Pinpoint the cell where the given text exists, returning its (X, Y) midpoint coordinate. 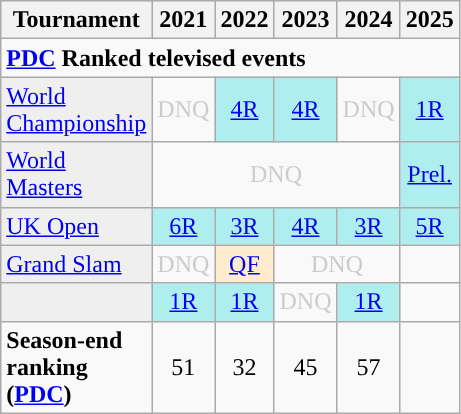
57 (368, 367)
5R (430, 226)
World Masters (76, 174)
UK Open (76, 226)
Season-end ranking (PDC) (76, 367)
45 (306, 367)
2024 (368, 20)
Grand Slam (76, 264)
PDC Ranked televised events (230, 58)
World Championship (76, 110)
32 (244, 367)
2022 (244, 20)
51 (184, 367)
Prel. (430, 174)
2021 (184, 20)
QF (244, 264)
6R (184, 226)
2025 (430, 20)
2023 (306, 20)
Tournament (76, 20)
